Return (x, y) of the center of cell containing provided text 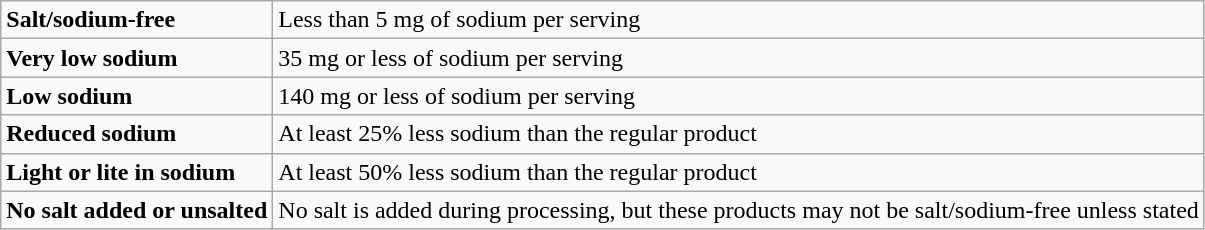
No salt is added during processing, but these products may not be salt/sodium-free unless stated (739, 210)
At least 25% less sodium than the regular product (739, 134)
Light or lite in sodium (137, 172)
35 mg or less of sodium per serving (739, 58)
Low sodium (137, 96)
No salt added or unsalted (137, 210)
Less than 5 mg of sodium per serving (739, 20)
At least 50% less sodium than the regular product (739, 172)
Salt/sodium-free (137, 20)
Very low sodium (137, 58)
Reduced sodium (137, 134)
140 mg or less of sodium per serving (739, 96)
